Output the [X, Y] coordinate of the center of the cell containing the given text.  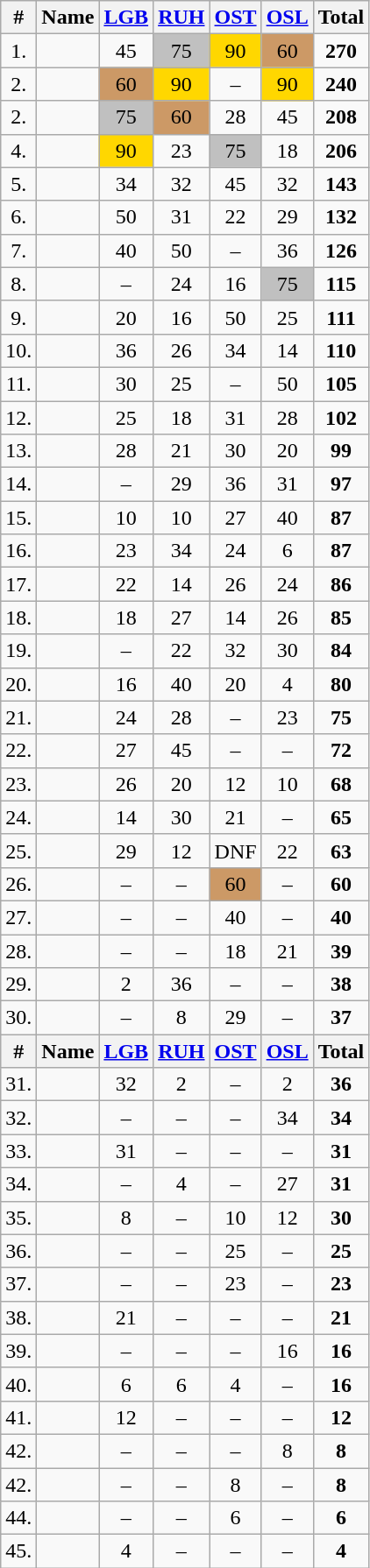
39. [19, 1351]
4. [19, 151]
30. [19, 1018]
37. [19, 1284]
5. [19, 184]
65 [341, 817]
39 [341, 950]
33. [19, 1151]
7. [19, 251]
68 [341, 784]
13. [19, 451]
99 [341, 451]
86 [341, 584]
72 [341, 751]
44. [19, 1518]
25. [19, 851]
17. [19, 584]
105 [341, 384]
21. [19, 717]
85 [341, 618]
143 [341, 184]
29. [19, 985]
206 [341, 151]
28. [19, 950]
15. [19, 518]
26. [19, 884]
35. [19, 1218]
20. [19, 684]
19. [19, 651]
9. [19, 317]
24. [19, 817]
6. [19, 217]
32. [19, 1118]
84 [341, 651]
41. [19, 1417]
40. [19, 1384]
12. [19, 418]
132 [341, 217]
14. [19, 484]
45. [19, 1551]
36. [19, 1251]
1. [19, 51]
31. [19, 1084]
102 [341, 418]
240 [341, 84]
270 [341, 51]
37 [341, 1018]
DNF [235, 851]
34. [19, 1184]
27. [19, 917]
38 [341, 985]
22. [19, 751]
16. [19, 551]
23. [19, 784]
8. [19, 284]
97 [341, 484]
110 [341, 350]
208 [341, 117]
111 [341, 317]
18. [19, 618]
11. [19, 384]
63 [341, 851]
38. [19, 1317]
115 [341, 284]
80 [341, 684]
126 [341, 251]
10. [19, 350]
